Determine the [X, Y] coordinate at the center of the cell enclosing the given text.  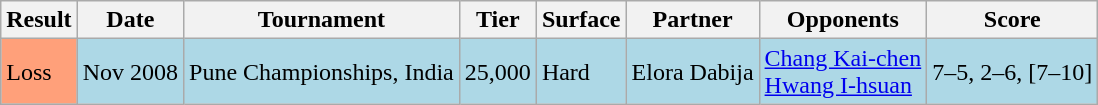
Nov 2008 [130, 72]
Date [130, 20]
Chang Kai-chen Hwang I-hsuan [843, 72]
Surface [581, 20]
7–5, 2–6, [7–10] [1012, 72]
Loss [39, 72]
Pune Championships, India [322, 72]
25,000 [498, 72]
Partner [692, 20]
Score [1012, 20]
Hard [581, 72]
Elora Dabija [692, 72]
Result [39, 20]
Tier [498, 20]
Opponents [843, 20]
Tournament [322, 20]
